Detect which cell encompasses the target text, then output its [x, y] center coordinate. 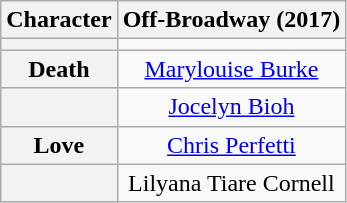
Jocelyn Bioh [232, 107]
Love [59, 145]
Marylouise Burke [232, 69]
Lilyana Tiare Cornell [232, 183]
Chris Perfetti [232, 145]
Death [59, 69]
Off-Broadway (2017) [232, 20]
Character [59, 20]
